Return the [X, Y] coordinate for the center point of the cell that contains the specified text.  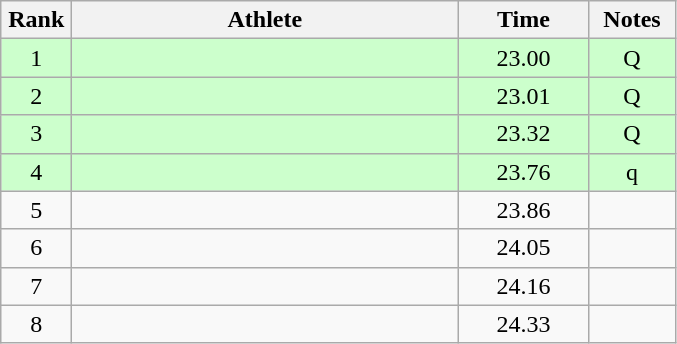
Notes [632, 20]
2 [36, 96]
23.00 [524, 58]
24.33 [524, 324]
8 [36, 324]
23.86 [524, 210]
1 [36, 58]
3 [36, 134]
q [632, 172]
23.32 [524, 134]
23.01 [524, 96]
4 [36, 172]
24.05 [524, 248]
Rank [36, 20]
Athlete [265, 20]
23.76 [524, 172]
7 [36, 286]
5 [36, 210]
6 [36, 248]
Time [524, 20]
24.16 [524, 286]
